Provide the (x, y) coordinate of the cell's center where the given text is located.  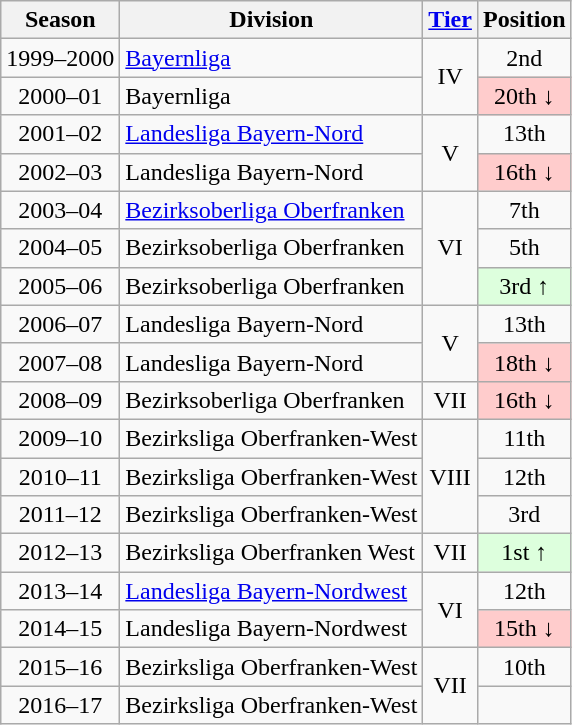
10th (524, 667)
15th ↓ (524, 629)
5th (524, 248)
2010–11 (60, 477)
IV (450, 77)
Division (272, 20)
2000–01 (60, 96)
2014–15 (60, 629)
18th ↓ (524, 362)
20th ↓ (524, 96)
2015–16 (60, 667)
Season (60, 20)
2004–05 (60, 248)
2006–07 (60, 324)
2002–03 (60, 172)
7th (524, 210)
VIII (450, 476)
Position (524, 20)
3rd (524, 515)
11th (524, 438)
2nd (524, 58)
2007–08 (60, 362)
1st ↑ (524, 553)
2012–13 (60, 553)
2001–02 (60, 134)
2016–17 (60, 705)
3rd ↑ (524, 286)
2011–12 (60, 515)
2003–04 (60, 210)
1999–2000 (60, 58)
2005–06 (60, 286)
2013–14 (60, 591)
2008–09 (60, 400)
Tier (450, 20)
2009–10 (60, 438)
Bezirksliga Oberfranken West (272, 553)
